Detect which cell encompasses the target text, then output its [x, y] center coordinate. 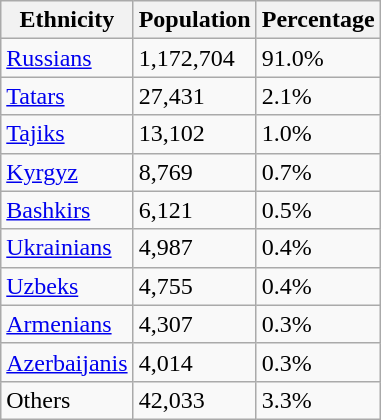
Ukrainians [67, 248]
8,769 [194, 172]
91.0% [318, 58]
1.0% [318, 134]
0.7% [318, 172]
Kyrgyz [67, 172]
1,172,704 [194, 58]
Bashkirs [67, 210]
Uzbeks [67, 286]
Tatars [67, 96]
Others [67, 400]
Percentage [318, 20]
6,121 [194, 210]
Russians [67, 58]
Tajiks [67, 134]
4,755 [194, 286]
Armenians [67, 324]
Azerbaijanis [67, 362]
4,987 [194, 248]
4,307 [194, 324]
13,102 [194, 134]
4,014 [194, 362]
Population [194, 20]
42,033 [194, 400]
2.1% [318, 96]
Ethnicity [67, 20]
0.5% [318, 210]
27,431 [194, 96]
3.3% [318, 400]
